Return the [X, Y] coordinate for the center point of the cell that contains the specified text.  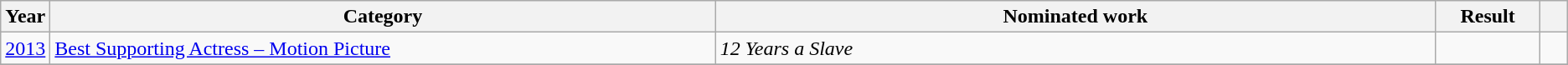
Best Supporting Actress – Motion Picture [383, 48]
12 Years a Slave [1075, 48]
Year [25, 17]
2013 [25, 48]
Category [383, 17]
Result [1488, 17]
Nominated work [1075, 17]
